Pinpoint the cell where the given text exists, returning its [x, y] midpoint coordinate. 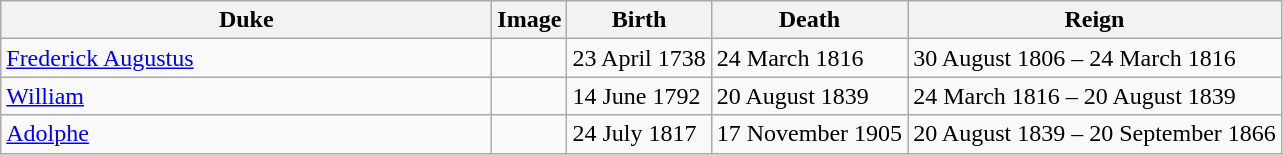
23 April 1738 [639, 58]
14 June 1792 [639, 96]
30 August 1806 – 24 March 1816 [1095, 58]
24 July 1817 [639, 134]
20 August 1839 – 20 September 1866 [1095, 134]
17 November 1905 [809, 134]
24 March 1816 [809, 58]
20 August 1839 [809, 96]
William [246, 96]
Reign [1095, 20]
Death [809, 20]
Adolphe [246, 134]
Duke [246, 20]
Frederick Augustus [246, 58]
Image [530, 20]
24 March 1816 – 20 August 1839 [1095, 96]
Birth [639, 20]
